Search for the cell housing the specified text and yield its (X, Y) center coordinate. 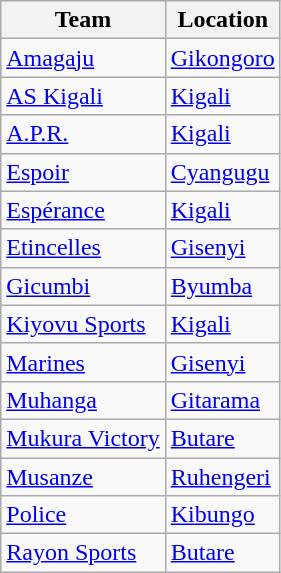
Marines (83, 362)
Espoir (83, 172)
Location (222, 20)
Gikongoro (222, 58)
Kibungo (222, 515)
Cyangugu (222, 172)
Gitarama (222, 400)
Etincelles (83, 248)
Rayon Sports (83, 553)
Espérance (83, 210)
Byumba (222, 286)
A.P.R. (83, 134)
Amagaju (83, 58)
Mukura Victory (83, 438)
AS Kigali (83, 96)
Team (83, 20)
Kiyovu Sports (83, 324)
Gicumbi (83, 286)
Ruhengeri (222, 477)
Muhanga (83, 400)
Police (83, 515)
Musanze (83, 477)
